Find where the given text appears and provide that cell's center as [X, Y] coordinate. 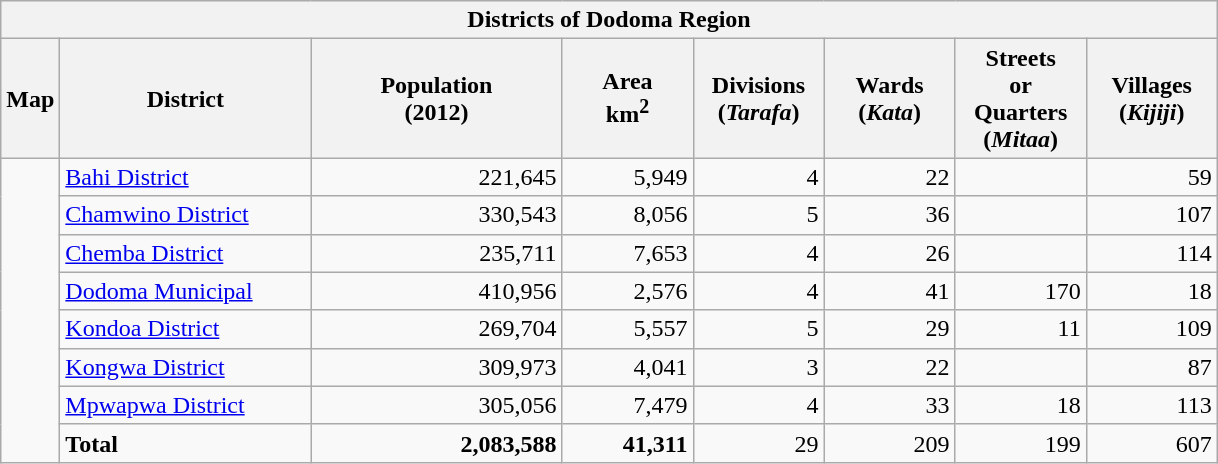
36 [890, 215]
170 [1020, 291]
113 [1152, 405]
33 [890, 405]
Areakm2 [628, 98]
2,576 [628, 291]
26 [890, 253]
309,973 [436, 367]
235,711 [436, 253]
114 [1152, 253]
410,956 [436, 291]
607 [1152, 443]
7,653 [628, 253]
59 [1152, 177]
Map [30, 98]
107 [1152, 215]
Villages(Kijiji) [1152, 98]
Dodoma Municipal [186, 291]
Chamwino District [186, 215]
Streetsor Quarters(Mitaa) [1020, 98]
199 [1020, 443]
269,704 [436, 329]
11 [1020, 329]
Bahi District [186, 177]
5,949 [628, 177]
41,311 [628, 443]
109 [1152, 329]
5,557 [628, 329]
221,645 [436, 177]
2,083,588 [436, 443]
87 [1152, 367]
41 [890, 291]
330,543 [436, 215]
Chemba District [186, 253]
3 [758, 367]
Population(2012) [436, 98]
4,041 [628, 367]
209 [890, 443]
Wards(Kata) [890, 98]
305,056 [436, 405]
Kondoa District [186, 329]
District [186, 98]
7,479 [628, 405]
Divisions(Tarafa) [758, 98]
Mpwapwa District [186, 405]
Districts of Dodoma Region [609, 20]
Total [186, 443]
8,056 [628, 215]
Kongwa District [186, 367]
